Scan for the cell matching the given text and deliver its (x, y) coordinate at center. 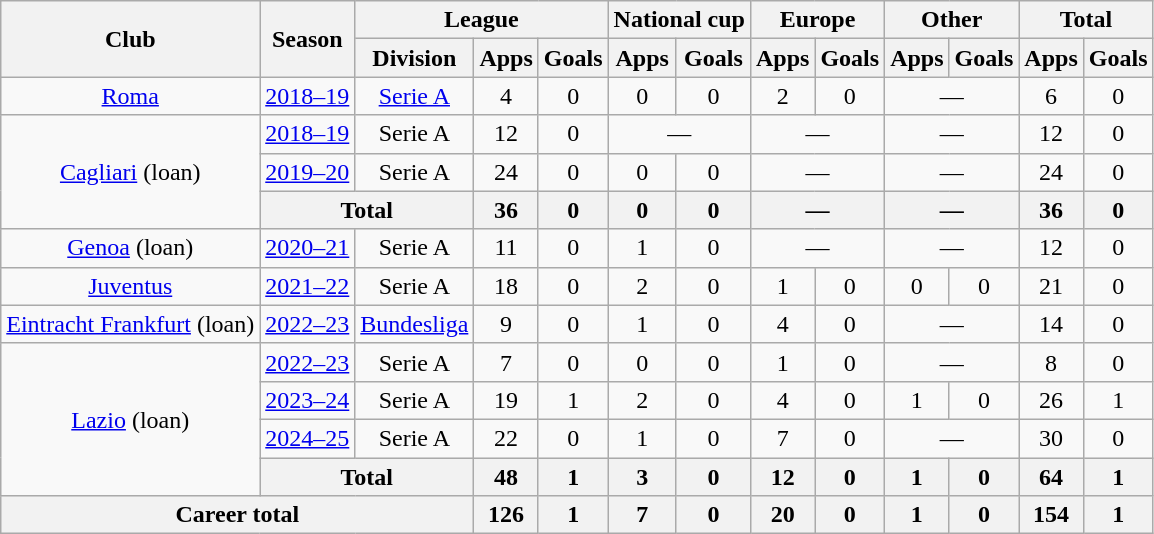
Career total (238, 515)
11 (506, 248)
Roma (130, 96)
30 (1051, 438)
14 (1051, 324)
18 (506, 286)
National cup (679, 20)
2023–24 (308, 400)
21 (1051, 286)
26 (1051, 400)
2021–22 (308, 286)
2024–25 (308, 438)
2019–20 (308, 172)
Genoa (loan) (130, 248)
6 (1051, 96)
22 (506, 438)
Lazio (loan) (130, 419)
3 (642, 477)
Juventus (130, 286)
Bundesliga (414, 324)
20 (782, 515)
League (482, 20)
Club (130, 39)
Europe (817, 20)
Eintracht Frankfurt (loan) (130, 324)
8 (1051, 362)
64 (1051, 477)
Other (952, 20)
Division (414, 58)
Season (308, 39)
154 (1051, 515)
48 (506, 477)
19 (506, 400)
2020–21 (308, 248)
Cagliari (loan) (130, 172)
126 (506, 515)
9 (506, 324)
